From the cell containing the given text, extract its center point as (X, Y) coordinate. 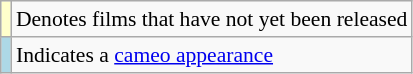
Indicates a cameo appearance (212, 55)
Denotes films that have not yet been released (212, 19)
